Identify which cell holds the provided text, then report its [x, y] central coordinate. 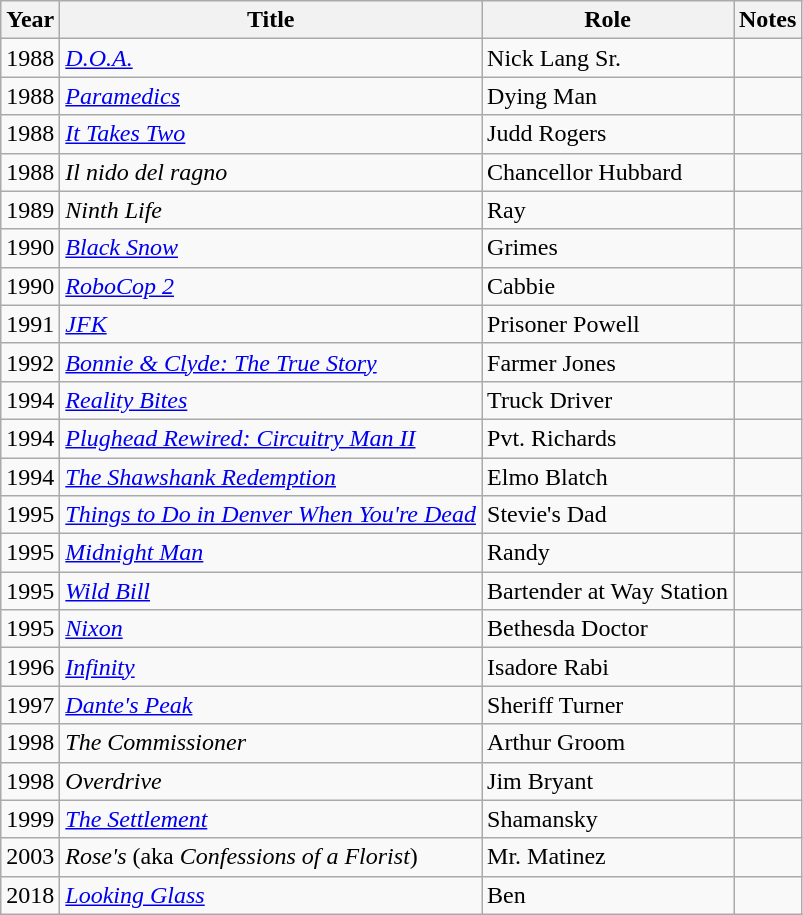
Elmo Blatch [608, 477]
Paramedics [271, 96]
Nixon [271, 629]
Jim Bryant [608, 781]
Notes [768, 20]
Nick Lang Sr. [608, 58]
Shamansky [608, 819]
Ray [608, 210]
Reality Bites [271, 400]
It Takes Two [271, 134]
Dante's Peak [271, 705]
1999 [30, 819]
Farmer Jones [608, 362]
Judd Rogers [608, 134]
Infinity [271, 667]
Prisoner Powell [608, 324]
Grimes [608, 248]
Dying Man [608, 96]
RoboCop 2 [271, 286]
Midnight Man [271, 553]
The Shawshank Redemption [271, 477]
2003 [30, 857]
Sheriff Turner [608, 705]
1991 [30, 324]
Things to Do in Denver When You're Dead [271, 515]
Ninth Life [271, 210]
2018 [30, 895]
Bethesda Doctor [608, 629]
Title [271, 20]
Role [608, 20]
Mr. Matinez [608, 857]
Pvt. Richards [608, 438]
Year [30, 20]
Chancellor Hubbard [608, 172]
Ben [608, 895]
The Commissioner [271, 743]
The Settlement [271, 819]
Isadore Rabi [608, 667]
1992 [30, 362]
Bartender at Way Station [608, 591]
Stevie's Dad [608, 515]
Cabbie [608, 286]
Arthur Groom [608, 743]
Truck Driver [608, 400]
Randy [608, 553]
D.O.A. [271, 58]
Plughead Rewired: Circuitry Man II [271, 438]
Il nido del ragno [271, 172]
1989 [30, 210]
Rose's (aka Confessions of a Florist) [271, 857]
1996 [30, 667]
Bonnie & Clyde: The True Story [271, 362]
JFK [271, 324]
Overdrive [271, 781]
Wild Bill [271, 591]
Black Snow [271, 248]
1997 [30, 705]
Looking Glass [271, 895]
